For the text-containing cell, return its midpoint in [X, Y] coordinate format. 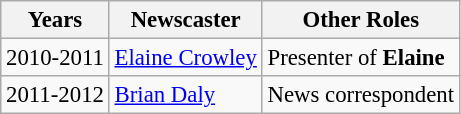
Other Roles [360, 20]
Newscaster [186, 20]
News correspondent [360, 95]
Years [55, 20]
Elaine Crowley [186, 58]
2011-2012 [55, 95]
Presenter of Elaine [360, 58]
2010-2011 [55, 58]
Brian Daly [186, 95]
